Search for the cell housing the specified text and yield its [X, Y] center coordinate. 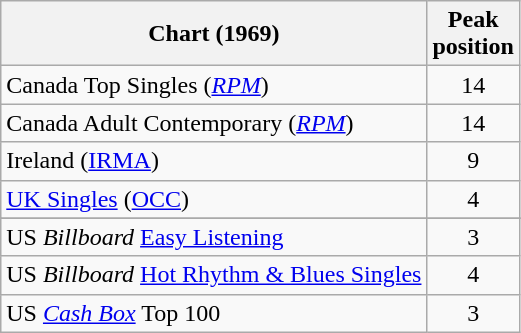
Ireland (IRMA) [214, 161]
US Cash Box Top 100 [214, 313]
Peakposition [473, 34]
Canada Adult Contemporary (RPM) [214, 123]
UK Singles (OCC) [214, 199]
US Billboard Hot Rhythm & Blues Singles [214, 275]
Chart (1969) [214, 34]
US Billboard Easy Listening [214, 237]
Canada Top Singles (RPM) [214, 85]
9 [473, 161]
